Pinpoint the cell where the given text exists, returning its (X, Y) midpoint coordinate. 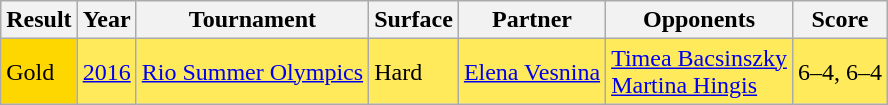
Rio Summer Olympics (252, 72)
Hard (414, 72)
Gold (39, 72)
Opponents (700, 20)
6–4, 6–4 (840, 72)
Tournament (252, 20)
Score (840, 20)
Timea Bacsinszky Martina Hingis (700, 72)
Partner (532, 20)
Surface (414, 20)
Elena Vesnina (532, 72)
Year (106, 20)
2016 (106, 72)
Result (39, 20)
